Output the (x, y) coordinate of the center of the cell containing the given text.  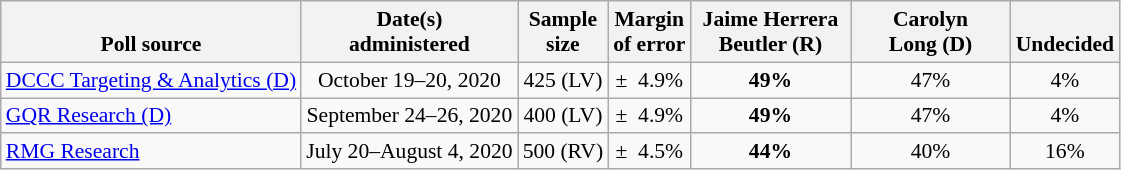
RMG Research (151, 152)
September 24–26, 2020 (409, 116)
Samplesize (564, 32)
DCCC Targeting & Analytics (D) (151, 80)
Undecided (1065, 32)
425 (LV) (564, 80)
October 19–20, 2020 (409, 80)
CarolynLong (D) (930, 32)
Poll source (151, 32)
± 4.5% (649, 152)
Marginof error (649, 32)
July 20–August 4, 2020 (409, 152)
16% (1065, 152)
40% (930, 152)
Jaime HerreraBeutler (R) (770, 32)
400 (LV) (564, 116)
GQR Research (D) (151, 116)
44% (770, 152)
Date(s)administered (409, 32)
500 (RV) (564, 152)
